For the text-containing cell, return its midpoint in [x, y] coordinate format. 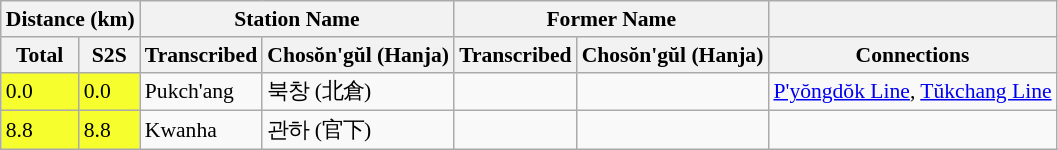
Former Name [611, 19]
Connections [912, 55]
Station Name [297, 19]
Pukch'ang [201, 92]
Kwanha [201, 130]
Distance (km) [70, 19]
북창 (北倉) [358, 92]
관하 (官下) [358, 130]
Total [40, 55]
S2S [110, 55]
P'yŏngdŏk Line, Tŭkchang Line [912, 92]
